Locate the cell with the specified text and output its (x, y) center coordinate. 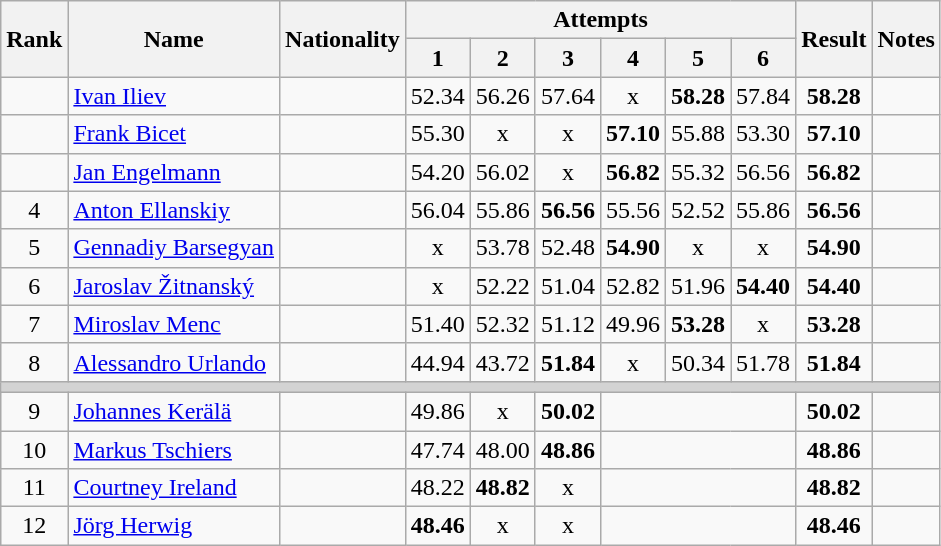
11 (34, 488)
48.22 (438, 488)
48.00 (502, 449)
Attempts (600, 20)
44.94 (438, 362)
57.64 (568, 96)
53.78 (502, 248)
54.20 (438, 172)
55.56 (632, 210)
Jörg Herwig (174, 526)
56.26 (502, 96)
Ivan Iliev (174, 96)
Miroslav Menc (174, 324)
12 (34, 526)
43.72 (502, 362)
51.78 (764, 362)
55.30 (438, 134)
Markus Tschiers (174, 449)
Courtney Ireland (174, 488)
49.86 (438, 411)
53.30 (764, 134)
52.82 (632, 286)
Rank (34, 39)
47.74 (438, 449)
51.04 (568, 286)
49.96 (632, 324)
Jan Engelmann (174, 172)
Anton Ellanskiy (174, 210)
51.96 (698, 286)
52.22 (502, 286)
52.52 (698, 210)
56.04 (438, 210)
55.88 (698, 134)
2 (502, 58)
52.32 (502, 324)
Jaroslav Žitnanský (174, 286)
Result (834, 39)
51.40 (438, 324)
50.34 (698, 362)
Gennadiy Barsegyan (174, 248)
52.48 (568, 248)
57.84 (764, 96)
8 (34, 362)
Notes (906, 39)
55.32 (698, 172)
9 (34, 411)
56.02 (502, 172)
1 (438, 58)
Alessandro Urlando (174, 362)
Name (174, 39)
Johannes Kerälä (174, 411)
10 (34, 449)
Frank Bicet (174, 134)
51.12 (568, 324)
52.34 (438, 96)
Nationality (343, 39)
3 (568, 58)
7 (34, 324)
